Pinpoint the cell where the given text exists, returning its (x, y) midpoint coordinate. 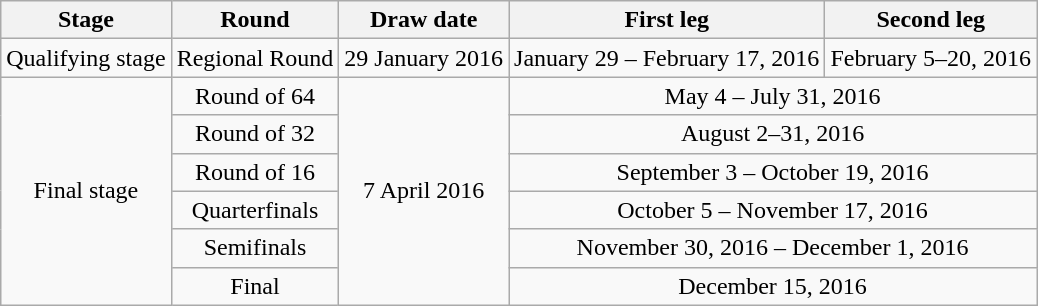
October 5 – November 17, 2016 (773, 210)
Round of 64 (255, 96)
Final stage (86, 191)
Round of 32 (255, 134)
Regional Round (255, 58)
Round (255, 20)
Qualifying stage (86, 58)
Second leg (931, 20)
29 January 2016 (424, 58)
Final (255, 286)
November 30, 2016 – December 1, 2016 (773, 248)
February 5–20, 2016 (931, 58)
September 3 – October 19, 2016 (773, 172)
May 4 – July 31, 2016 (773, 96)
January 29 – February 17, 2016 (667, 58)
Round of 16 (255, 172)
First leg (667, 20)
Semifinals (255, 248)
Quarterfinals (255, 210)
Stage (86, 20)
August 2–31, 2016 (773, 134)
Draw date (424, 20)
7 April 2016 (424, 191)
December 15, 2016 (773, 286)
